For the text-containing cell, return its midpoint in (x, y) coordinate format. 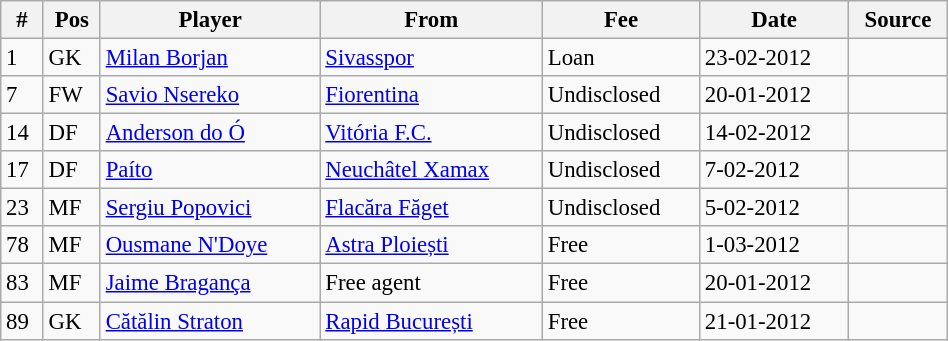
17 (22, 170)
Loan (620, 58)
Astra Ploiești (431, 245)
Savio Nsereko (210, 95)
Paíto (210, 170)
Sivasspor (431, 58)
Jaime Bragança (210, 283)
Ousmane N'Doye (210, 245)
7-02-2012 (774, 170)
89 (22, 321)
Rapid București (431, 321)
Sergiu Popovici (210, 208)
From (431, 20)
Player (210, 20)
Vitória F.C. (431, 133)
1-03-2012 (774, 245)
Date (774, 20)
5-02-2012 (774, 208)
Free agent (431, 283)
1 (22, 58)
23-02-2012 (774, 58)
Neuchâtel Xamax (431, 170)
# (22, 20)
7 (22, 95)
14-02-2012 (774, 133)
Milan Borjan (210, 58)
Flacăra Făget (431, 208)
Fiorentina (431, 95)
14 (22, 133)
Anderson do Ó (210, 133)
78 (22, 245)
21-01-2012 (774, 321)
Cătălin Straton (210, 321)
Fee (620, 20)
83 (22, 283)
Source (898, 20)
FW (72, 95)
Pos (72, 20)
23 (22, 208)
